Output the (x, y) coordinate of the center of the cell containing the given text.  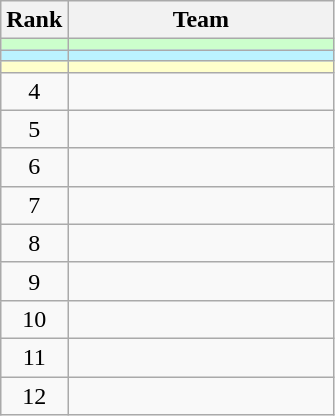
12 (34, 395)
6 (34, 167)
8 (34, 243)
10 (34, 319)
4 (34, 91)
Team (201, 20)
5 (34, 129)
7 (34, 205)
11 (34, 357)
9 (34, 281)
Rank (34, 20)
